Capture the cell that displays the provided text and extract its (X, Y) central coordinate. 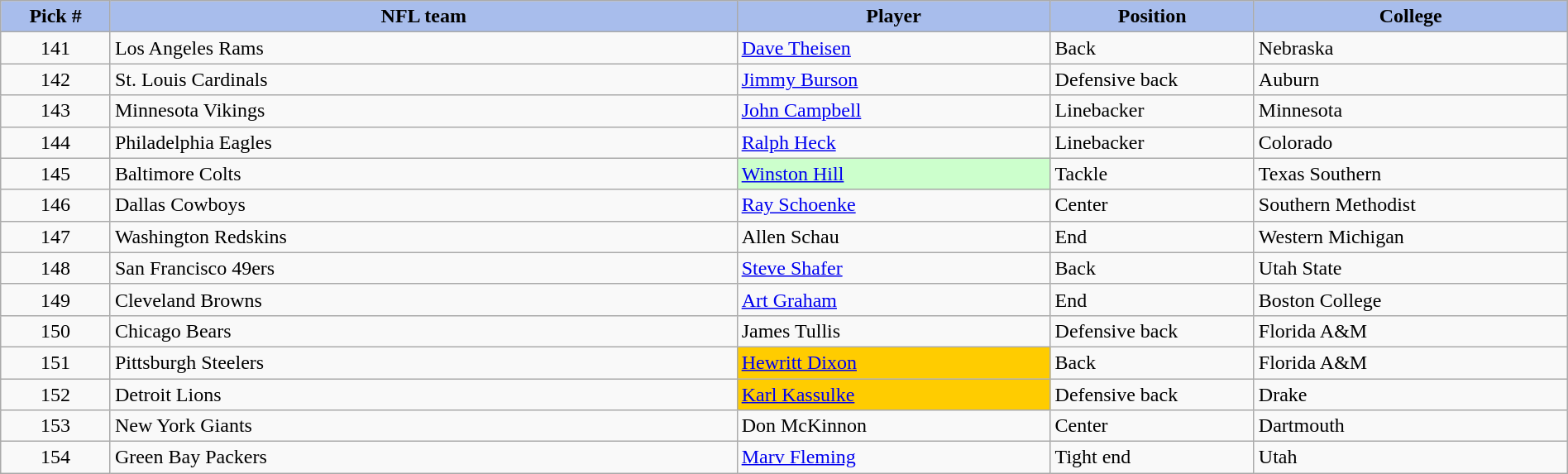
145 (56, 174)
152 (56, 395)
Minnesota (1411, 111)
Texas Southern (1411, 174)
Don McKinnon (893, 426)
Allen Schau (893, 237)
141 (56, 48)
Minnesota Vikings (423, 111)
Winston Hill (893, 174)
151 (56, 362)
Green Bay Packers (423, 457)
Karl Kassulke (893, 395)
St. Louis Cardinals (423, 79)
John Campbell (893, 111)
Dartmouth (1411, 426)
Pittsburgh Steelers (423, 362)
153 (56, 426)
Tackle (1152, 174)
NFL team (423, 17)
Washington Redskins (423, 237)
154 (56, 457)
146 (56, 205)
Drake (1411, 395)
Boston College (1411, 299)
Utah State (1411, 268)
Dave Theisen (893, 48)
Jimmy Burson (893, 79)
Philadelphia Eagles (423, 142)
147 (56, 237)
150 (56, 331)
New York Giants (423, 426)
Marv Fleming (893, 457)
142 (56, 79)
144 (56, 142)
143 (56, 111)
Dallas Cowboys (423, 205)
Art Graham (893, 299)
Auburn (1411, 79)
Southern Methodist (1411, 205)
Steve Shafer (893, 268)
College (1411, 17)
Tight end (1152, 457)
Nebraska (1411, 48)
Western Michigan (1411, 237)
Position (1152, 17)
148 (56, 268)
Hewritt Dixon (893, 362)
Los Angeles Rams (423, 48)
San Francisco 49ers (423, 268)
Player (893, 17)
James Tullis (893, 331)
Chicago Bears (423, 331)
Pick # (56, 17)
Ray Schoenke (893, 205)
Colorado (1411, 142)
Utah (1411, 457)
Baltimore Colts (423, 174)
Ralph Heck (893, 142)
Detroit Lions (423, 395)
149 (56, 299)
Cleveland Browns (423, 299)
